Extract the [X, Y] coordinate from the center of the cell holding the provided text.  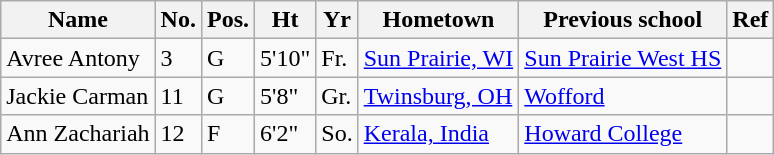
Name [78, 20]
F [228, 134]
3 [178, 58]
Howard College [623, 134]
Ht [286, 20]
Fr. [337, 58]
Previous school [623, 20]
Sun Prairie West HS [623, 58]
Ann Zachariah [78, 134]
Sun Prairie, WI [438, 58]
11 [178, 96]
No. [178, 20]
Avree Antony [78, 58]
Pos. [228, 20]
Ref [750, 20]
Yr [337, 20]
5'10" [286, 58]
6'2" [286, 134]
5'8" [286, 96]
Twinsburg, OH [438, 96]
12 [178, 134]
So. [337, 134]
Kerala, India [438, 134]
Hometown [438, 20]
Wofford [623, 96]
Gr. [337, 96]
Jackie Carman [78, 96]
